Search for the cell housing the specified text and yield its (x, y) center coordinate. 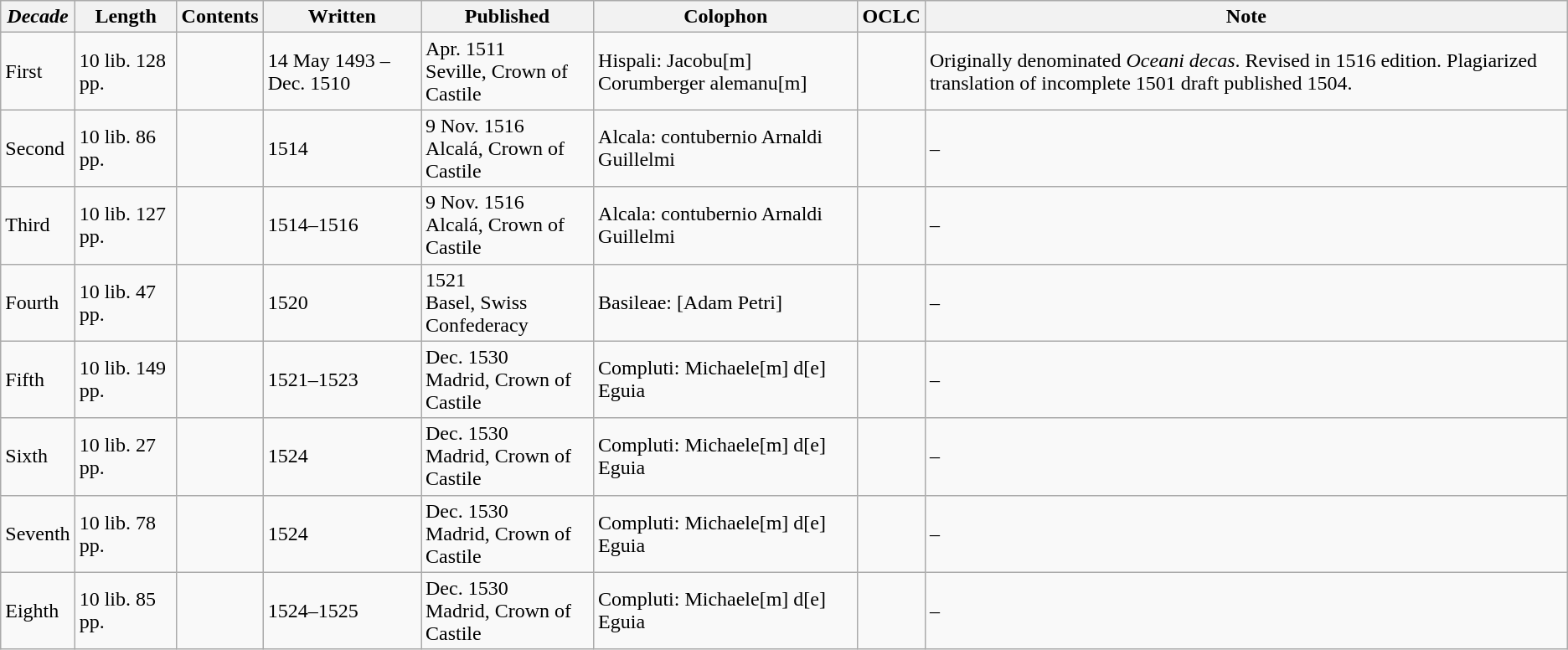
Eighth (38, 611)
1520 (342, 302)
1521Basel, Swiss Confederacy (507, 302)
Hispali: Jacobu[m] Corumberger alemanu[m] (725, 71)
Length (126, 17)
Note (1246, 17)
10 lib. 85 pp. (126, 611)
Contents (219, 17)
Written (342, 17)
1514–1516 (342, 225)
Second (38, 148)
Sixth (38, 457)
1514 (342, 148)
Third (38, 225)
Published (507, 17)
Colophon (725, 17)
10 lib. 86 pp. (126, 148)
Fifth (38, 379)
Basileae: [Adam Petri] (725, 302)
1524–1525 (342, 611)
Apr. 1511Seville, Crown of Castile (507, 71)
OCLC (891, 17)
Seventh (38, 534)
10 lib. 78 pp. (126, 534)
Decade (38, 17)
10 lib. 128 pp. (126, 71)
1521–1523 (342, 379)
10 lib. 149 pp. (126, 379)
First (38, 71)
10 lib. 127 pp. (126, 225)
Originally denominated Oceani decas. Revised in 1516 edition. Plagiarized translation of incomplete 1501 draft published 1504. (1246, 71)
Fourth (38, 302)
10 lib. 27 pp. (126, 457)
10 lib. 47 pp. (126, 302)
14 May 1493 – Dec. 1510 (342, 71)
